Provide the [X, Y] coordinate of the cell's center where the given text is located.  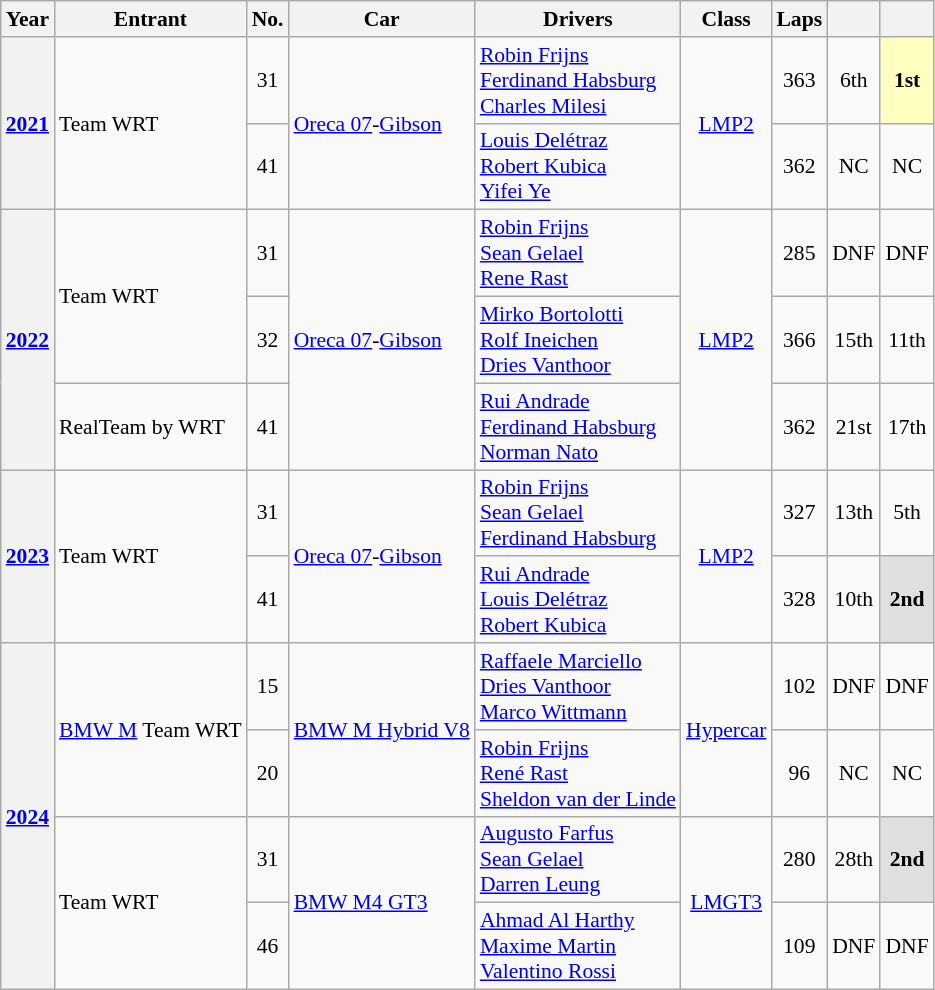
96 [799, 774]
20 [268, 774]
2022 [28, 340]
2021 [28, 124]
2023 [28, 556]
17th [906, 426]
Robin Frijns René Rast Sheldon van der Linde [578, 774]
109 [799, 946]
Robin Frijns Sean Gelael Rene Rast [578, 254]
Rui Andrade Ferdinand Habsburg Norman Nato [578, 426]
11th [906, 340]
366 [799, 340]
No. [268, 19]
BMW M Hybrid V8 [382, 730]
Drivers [578, 19]
6th [854, 80]
BMW M4 GT3 [382, 902]
32 [268, 340]
15 [268, 686]
Mirko Bortolotti Rolf Ineichen Dries Vanthoor [578, 340]
LMGT3 [726, 902]
21st [854, 426]
Robin Frijns Ferdinand Habsburg Charles Milesi [578, 80]
280 [799, 860]
328 [799, 600]
46 [268, 946]
Robin Frijns Sean Gelael Ferdinand Habsburg [578, 514]
15th [854, 340]
2024 [28, 816]
10th [854, 600]
Rui Andrade Louis Delétraz Robert Kubica [578, 600]
363 [799, 80]
Louis Delétraz Robert Kubica Yifei Ye [578, 166]
327 [799, 514]
Year [28, 19]
5th [906, 514]
Hypercar [726, 730]
Class [726, 19]
Car [382, 19]
13th [854, 514]
1st [906, 80]
Raffaele Marciello Dries Vanthoor Marco Wittmann [578, 686]
28th [854, 860]
285 [799, 254]
Entrant [150, 19]
102 [799, 686]
Augusto Farfus Sean Gelael Darren Leung [578, 860]
BMW M Team WRT [150, 730]
RealTeam by WRT [150, 426]
Laps [799, 19]
Ahmad Al Harthy Maxime Martin Valentino Rossi [578, 946]
